Extract the (X, Y) coordinate from the center of the cell holding the provided text.  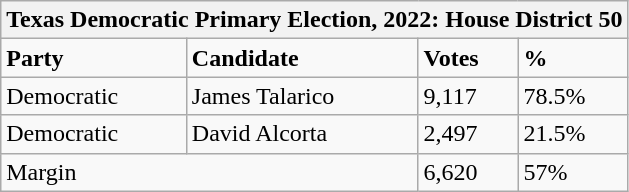
21.5% (573, 134)
2,497 (468, 134)
57% (573, 172)
Candidate (302, 58)
Texas Democratic Primary Election, 2022: House District 50 (314, 20)
6,620 (468, 172)
Margin (210, 172)
Party (94, 58)
% (573, 58)
78.5% (573, 96)
9,117 (468, 96)
David Alcorta (302, 134)
James Talarico (302, 96)
Votes (468, 58)
